Return [X, Y] of the center of cell containing provided text 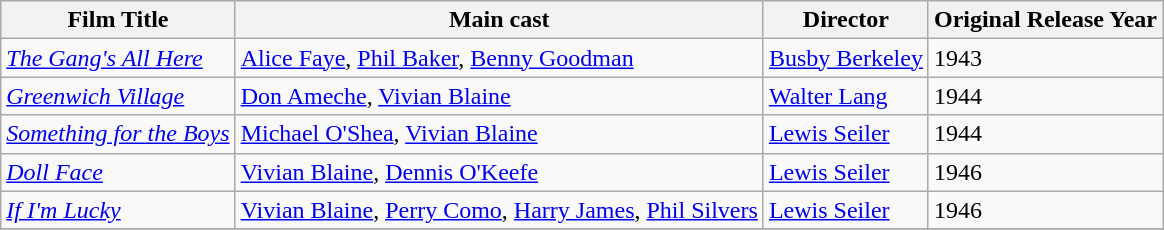
Greenwich Village [118, 96]
Busby Berkeley [846, 58]
Vivian Blaine, Dennis O'Keefe [499, 172]
Vivian Blaine, Perry Como, Harry James, Phil Silvers [499, 210]
Don Ameche, Vivian Blaine [499, 96]
Alice Faye, Phil Baker, Benny Goodman [499, 58]
Walter Lang [846, 96]
Doll Face [118, 172]
Main cast [499, 20]
Director [846, 20]
Original Release Year [1045, 20]
If I'm Lucky [118, 210]
Film Title [118, 20]
1943 [1045, 58]
Something for the Boys [118, 134]
Michael O'Shea, Vivian Blaine [499, 134]
The Gang's All Here [118, 58]
